Find where the given text appears and provide that cell's center as [X, Y] coordinate. 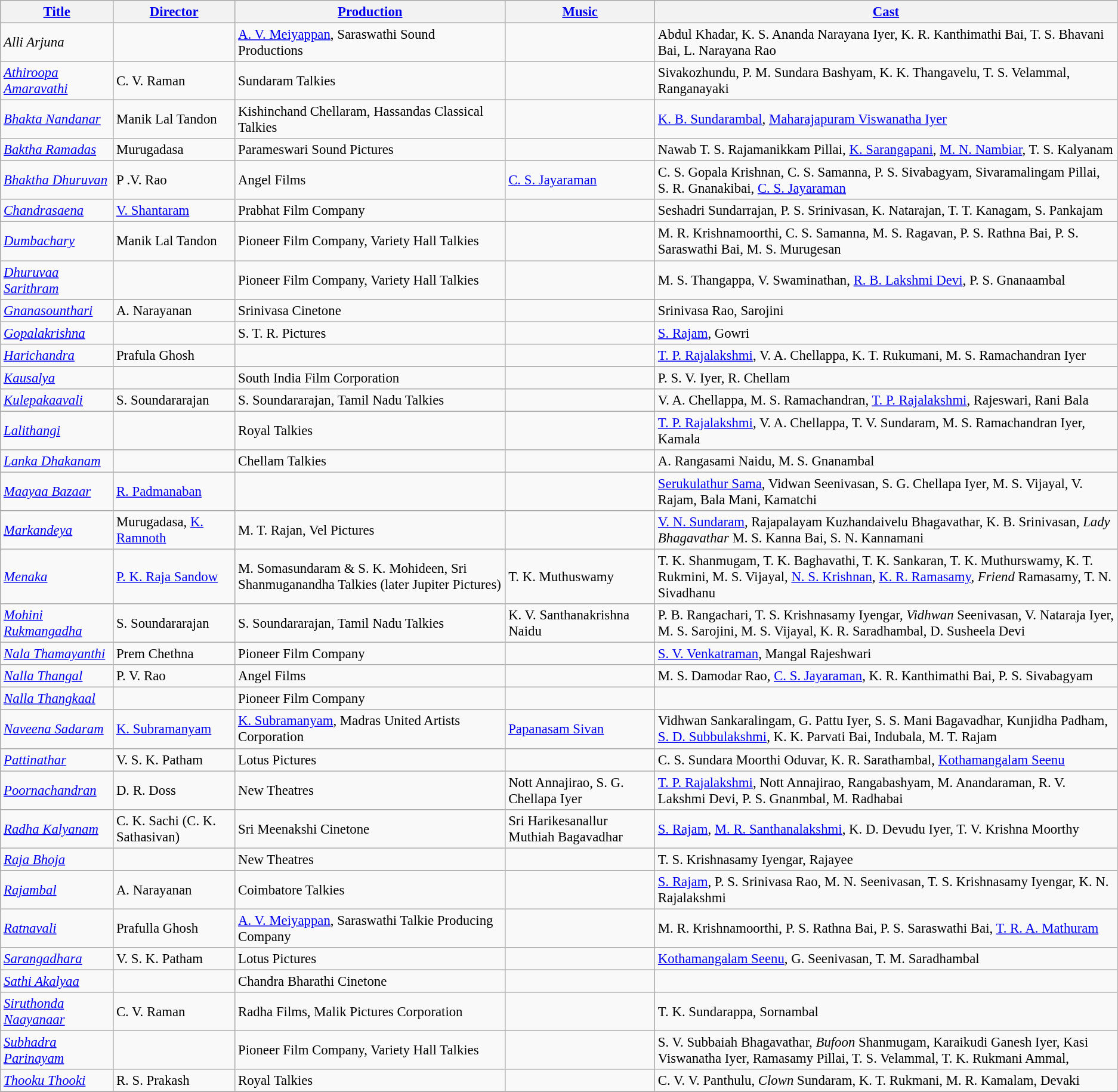
Serukulathur Sama, Vidwan Seenivasan, S. G. Chellapa Iyer, M. S. Vijayal, V. Rajam, Bala Mani, Kamatchi [887, 492]
Gnanasounthari [57, 310]
A. V. Meiyappan, Saraswathi Talkie Producing Company [370, 928]
S. T. R. Pictures [370, 333]
T. K. Sundarappa, Sornambal [887, 1012]
Chandrasaena [57, 211]
Sathi Akalyaa [57, 981]
K. Subramanyam, Madras United Artists Corporation [370, 729]
Prem Chethna [174, 654]
Nala Thamayanthi [57, 654]
Sri Harikesanallur Muthiah Bagavadhar [580, 828]
Subhadra Parinayam [57, 1050]
Prafula Ghosh [174, 355]
South India Film Corporation [370, 378]
Coimbatore Talkies [370, 890]
T. P. Rajalakshmi, V. A. Chellappa, T. V. Sundaram, M. S. Ramachandran Iyer, Kamala [887, 431]
Pattinathar [57, 760]
Parameswari Sound Pictures [370, 150]
Production [370, 12]
T. P. Rajalakshmi, V. A. Chellappa, K. T. Rukumani, M. S. Ramachandran Iyer [887, 355]
P. V. Rao [174, 676]
Kothamangalam Seenu, G. Seenivasan, T. M. Saradhambal [887, 959]
R. S. Prakash [174, 1081]
Radha Kalyanam [57, 828]
S. V. Subbaiah Bhagavathar, Bufoon Shanmugam, Karaikudi Ganesh Iyer, Kasi Viswanatha Iyer, Ramasamy Pillai, T. S. Velammal, T. K. Rukmani Ammal, [887, 1050]
Rajambal [57, 890]
Gopalakrishna [57, 333]
Ratnavali [57, 928]
Srinivasa Cinetone [370, 310]
Thooku Thooki [57, 1081]
C. V. V. Panthulu, Clown Sundaram, K. T. Rukmani, M. R. Kamalam, Devaki [887, 1081]
A. V. Meiyappan, Saraswathi Sound Productions [370, 43]
M. S. Damodar Rao, C. S. Jayaraman, K. R. Kanthimathi Bai, P. S. Sivabagyam [887, 676]
Mohini Rukmangadha [57, 623]
K. V. Santhanakrishna Naidu [580, 623]
Music [580, 12]
T. P. Rajalakshmi, Nott Annajirao, Rangabashyam, M. Anandaraman, R. V. Lakshmi Devi, P. S. Gnanmbal, M. Radhabai [887, 790]
M. Somasundaram & S. K. Mohideen, Sri Shanmuganandha Talkies (later Jupiter Pictures) [370, 577]
Nalla Thangal [57, 676]
S. Rajam, Gowri [887, 333]
Kulepakaavali [57, 400]
Nawab T. S. Rajamanikkam Pillai, K. Sarangapani, M. N. Nambiar, T. S. Kalyanam [887, 150]
V. A. Chellappa, M. S. Ramachandran, T. P. Rajalakshmi, Rajeswari, Rani Bala [887, 400]
Sivakozhundu, P. M. Sundara Bashyam, K. K. Thangavelu, T. S. Velammal, Ranganayaki [887, 81]
P. S. V. Iyer, R. Chellam [887, 378]
Harichandra [57, 355]
Sarangadhara [57, 959]
Title [57, 12]
C. S. Jayaraman [580, 180]
P. B. Rangachari, T. S. Krishnasamy Iyengar, Vidhwan Seenivasan, V. Nataraja Iyer, M. S. Sarojini, M. S. Vijayal, K. R. Saradhambal, D. Susheela Devi [887, 623]
Lalithangi [57, 431]
D. R. Doss [174, 790]
Prafulla Ghosh [174, 928]
M. S. Thangappa, V. Swaminathan, R. B. Lakshmi Devi, P. S. Gnanaambal [887, 280]
Poornachandran [57, 790]
Murugadasa [174, 150]
Bhakta Nandanar [57, 119]
Nott Annajirao, S. G. Chellapa Iyer [580, 790]
A. Rangasami Naidu, M. S. Gnanambal [887, 461]
T. S. Krishnasamy Iyengar, Rajayee [887, 859]
V. Shantaram [174, 211]
Murugadasa, K. Ramnoth [174, 530]
Naveena Sadaram [57, 729]
Athiroopa Amaravathi [57, 81]
Director [174, 12]
Papanasam Sivan [580, 729]
Radha Films, Malik Pictures Corporation [370, 1012]
R. Padmanaban [174, 492]
Srinivasa Rao, Sarojini [887, 310]
M. R. Krishnamoorthi, C. S. Samanna, M. S. Ragavan, P. S. Rathna Bai, P. S. Saraswathi Bai, M. S. Murugesan [887, 241]
Prabhat Film Company [370, 211]
Lanka Dhakanam [57, 461]
Dhuruvaa Sarithram [57, 280]
Seshadri Sundarrajan, P. S. Srinivasan, K. Natarajan, T. T. Kanagam, S. Pankajam [887, 211]
Dumbachary [57, 241]
Alli Arjuna [57, 43]
P .V. Rao [174, 180]
Bhaktha Dhuruvan [57, 180]
M. T. Rajan, Vel Pictures [370, 530]
C. S. Gopala Krishnan, C. S. Samanna, P. S. Sivabagyam, Sivaramalingam Pillai, S. R. Gnanakibai, C. S. Jayaraman [887, 180]
S. Rajam, P. S. Srinivasa Rao, M. N. Seenivasan, T. S. Krishnasamy Iyengar, K. N. Rajalakshmi [887, 890]
Markandeya [57, 530]
C. K. Sachi (C. K. Sathasivan) [174, 828]
Sundaram Talkies [370, 81]
K. Subramanyam [174, 729]
Abdul Khadar, K. S. Ananda Narayana Iyer, K. R. Kanthimathi Bai, T. S. Bhavani Bai, L. Narayana Rao [887, 43]
Sri Meenakshi Cinetone [370, 828]
Baktha Ramadas [57, 150]
M. R. Krishnamoorthi, P. S. Rathna Bai, P. S. Saraswathi Bai, T. R. A. Mathuram [887, 928]
Cast [887, 12]
T. K. Muthuswamy [580, 577]
Siruthonda Naayanaar [57, 1012]
K. B. Sundarambal, Maharajapuram Viswanatha Iyer [887, 119]
Menaka [57, 577]
Kausalya [57, 378]
C. S. Sundara Moorthi Oduvar, K. R. Sarathambal, Kothamangalam Seenu [887, 760]
V. N. Sundaram, Rajapalayam Kuzhandaivelu Bhagavathar, K. B. Srinivasan, Lady Bhagavathar M. S. Kanna Bai, S. N. Kannamani [887, 530]
Chellam Talkies [370, 461]
S. Rajam, M. R. Santhanalakshmi, K. D. Devudu Iyer, T. V. Krishna Moorthy [887, 828]
Nalla Thangkaal [57, 699]
Kishinchand Chellaram, Hassandas Classical Talkies [370, 119]
Raja Bhoja [57, 859]
Vidhwan Sankaralingam, G. Pattu Iyer, S. S. Mani Bagavadhar, Kunjidha Padham, S. D. Subbulakshmi, K. K. Parvati Bai, Indubala, M. T. Rajam [887, 729]
Maayaa Bazaar [57, 492]
Chandra Bharathi Cinetone [370, 981]
P. K. Raja Sandow [174, 577]
S. V. Venkatraman, Mangal Rajeshwari [887, 654]
